Extract the [X, Y] coordinate from the center of the cell holding the provided text.  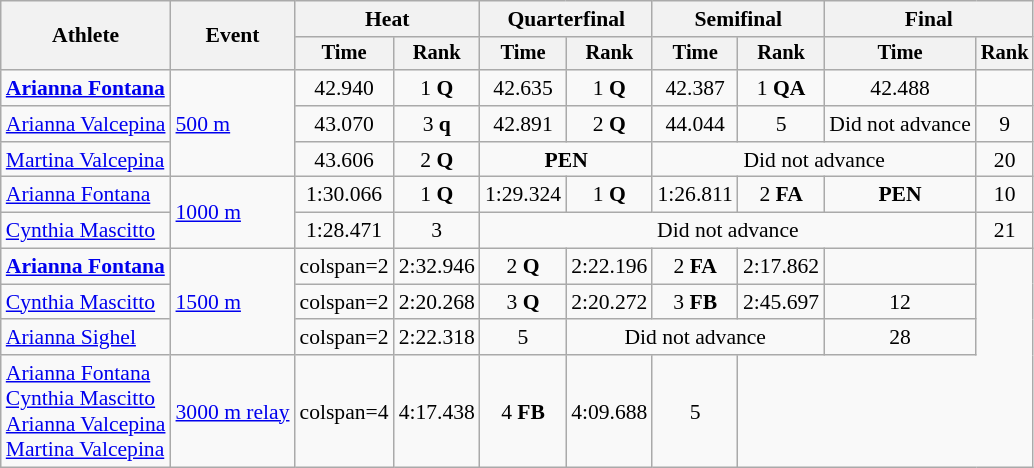
2:20.268 [437, 302]
44.044 [694, 124]
3 Q [523, 302]
Athlete [86, 36]
12 [900, 302]
1:26.811 [694, 195]
2:22.318 [437, 338]
43.606 [344, 160]
4 FB [523, 411]
43.070 [344, 124]
Quarterfinal [566, 19]
4:09.688 [609, 411]
Arianna Valcepina [86, 124]
9 [1005, 124]
42.635 [523, 88]
2:32.946 [437, 267]
1:28.471 [344, 231]
Heat [388, 19]
21 [1005, 231]
42.891 [523, 124]
1000 m [233, 212]
10 [1005, 195]
3000 m relay [233, 411]
colspan=4 [344, 411]
3 q [437, 124]
1:29.324 [523, 195]
1 QA [781, 88]
3 FB [694, 302]
500 m [233, 124]
2:20.272 [609, 302]
Martina Valcepina [86, 160]
1:30.066 [344, 195]
42.940 [344, 88]
Arianna FontanaCynthia MascittoArianna ValcepinaMartina Valcepina [86, 411]
4:17.438 [437, 411]
42.387 [694, 88]
1500 m [233, 302]
2:22.196 [609, 267]
2:45.697 [781, 302]
3 [437, 231]
20 [1005, 160]
Semifinal [738, 19]
Final [928, 19]
2:17.862 [781, 267]
42.488 [900, 88]
28 [900, 338]
Event [233, 36]
Arianna Sighel [86, 338]
